Return the [x, y] coordinate for the center point of the cell that contains the specified text.  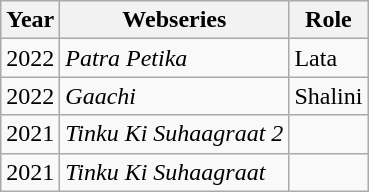
Shalini [328, 96]
Lata [328, 58]
Tinku Ki Suhaagraat 2 [174, 134]
Patra Petika [174, 58]
Tinku Ki Suhaagraat [174, 172]
Role [328, 20]
Webseries [174, 20]
Year [30, 20]
Gaachi [174, 96]
